Find where the given text appears and provide that cell's center as [X, Y] coordinate. 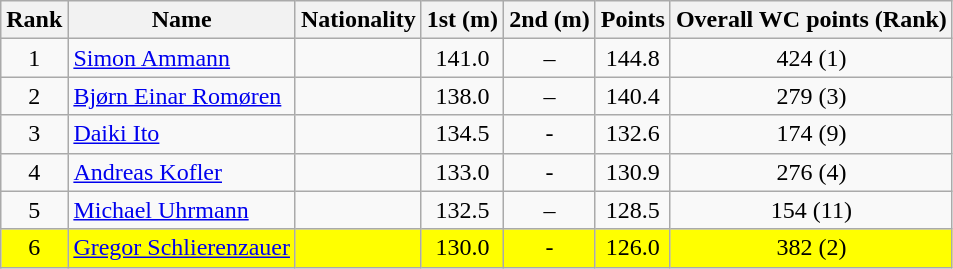
2 [34, 96]
132.5 [462, 210]
424 (1) [811, 58]
2nd (m) [550, 20]
138.0 [462, 96]
Bjørn Einar Romøren [182, 96]
Name [182, 20]
Overall WC points (Rank) [811, 20]
276 (4) [811, 172]
133.0 [462, 172]
1st (m) [462, 20]
Points [632, 20]
Rank [34, 20]
Gregor Schlierenzauer [182, 248]
130.0 [462, 248]
279 (3) [811, 96]
Andreas Kofler [182, 172]
Simon Ammann [182, 58]
3 [34, 134]
126.0 [632, 248]
130.9 [632, 172]
128.5 [632, 210]
174 (9) [811, 134]
4 [34, 172]
Daiki Ito [182, 134]
144.8 [632, 58]
154 (11) [811, 210]
Nationality [358, 20]
134.5 [462, 134]
Michael Uhrmann [182, 210]
382 (2) [811, 248]
140.4 [632, 96]
141.0 [462, 58]
5 [34, 210]
1 [34, 58]
132.6 [632, 134]
6 [34, 248]
